Locate the cell with the specified text and output its [X, Y] center coordinate. 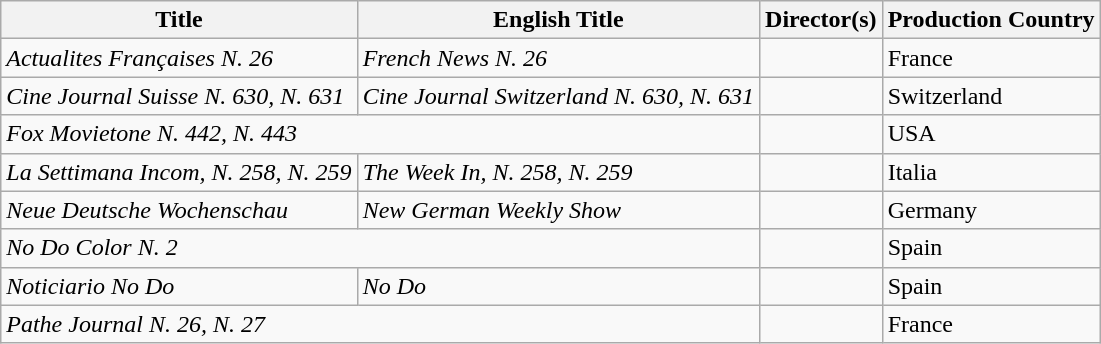
Neue Deutsche Wochenschau [179, 210]
Pathe Journal N. 26, N. 27 [380, 324]
Fox Movietone N. 442, N. 443 [380, 134]
New German Weekly Show [558, 210]
French News N. 26 [558, 58]
Actualites Françaises N. 26 [179, 58]
Production Country [991, 20]
No Do Color N. 2 [380, 248]
Switzerland [991, 96]
USA [991, 134]
Director(s) [822, 20]
English Title [558, 20]
The Week In, N. 258, N. 259 [558, 172]
Noticiario No Do [179, 286]
Cine Journal Suisse N. 630, N. 631 [179, 96]
Germany [991, 210]
No Do [558, 286]
Cine Journal Switzerland N. 630, N. 631 [558, 96]
Title [179, 20]
Italia [991, 172]
La Settimana Incom, N. 258, N. 259 [179, 172]
